Find where the given text appears and provide that cell's center as [X, Y] coordinate. 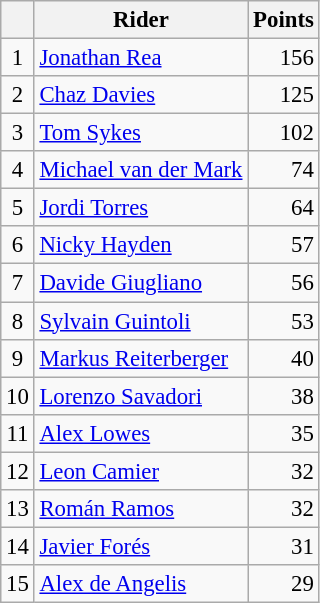
Rider [141, 20]
56 [284, 283]
Chaz Davies [141, 95]
74 [284, 170]
12 [18, 471]
156 [284, 58]
Javier Forés [141, 546]
14 [18, 546]
64 [284, 208]
Tom Sykes [141, 133]
6 [18, 245]
13 [18, 509]
Markus Reiterberger [141, 358]
38 [284, 396]
Sylvain Guintoli [141, 321]
4 [18, 170]
Leon Camier [141, 471]
9 [18, 358]
Nicky Hayden [141, 245]
Lorenzo Savadori [141, 396]
Jonathan Rea [141, 58]
15 [18, 584]
57 [284, 245]
Alex Lowes [141, 433]
3 [18, 133]
Román Ramos [141, 509]
29 [284, 584]
31 [284, 546]
125 [284, 95]
Michael van der Mark [141, 170]
2 [18, 95]
7 [18, 283]
35 [284, 433]
53 [284, 321]
1 [18, 58]
Alex de Angelis [141, 584]
10 [18, 396]
11 [18, 433]
Points [284, 20]
40 [284, 358]
Jordi Torres [141, 208]
102 [284, 133]
8 [18, 321]
5 [18, 208]
Davide Giugliano [141, 283]
